Find where the given text appears and provide that cell's center as (x, y) coordinate. 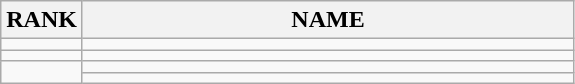
NAME (328, 20)
RANK (42, 20)
